Locate the cell with the specified text and output its (X, Y) center coordinate. 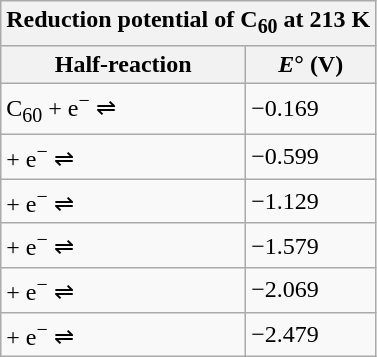
−2.069 (311, 290)
−2.479 (311, 334)
Half-reaction (124, 64)
−1.579 (311, 246)
−0.169 (311, 108)
−0.599 (311, 156)
E° (V) (311, 64)
C60 + e− ⇌ (124, 108)
Reduction potential of C60 at 213 K (188, 23)
−1.129 (311, 202)
